From the cell containing the given text, extract its center point as [x, y] coordinate. 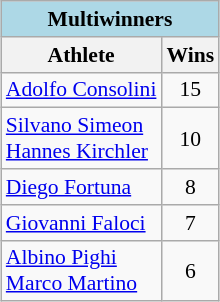
Athlete [82, 55]
15 [190, 90]
Wins [190, 55]
Adolfo Consolini [82, 90]
6 [190, 270]
Albino Pighi Marco Martino [82, 270]
Giovanni Faloci [82, 223]
Diego Fortuna [82, 187]
Multiwinners [110, 19]
10 [190, 138]
7 [190, 223]
8 [190, 187]
Silvano Simeon Hannes Kirchler [82, 138]
